Detect which cell encompasses the target text, then output its [x, y] center coordinate. 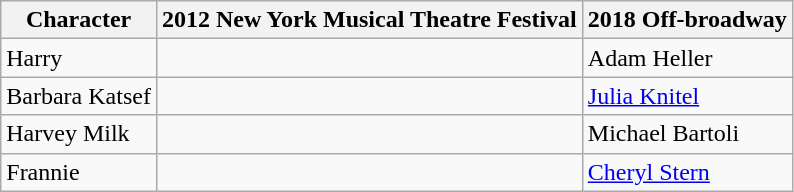
Cheryl Stern [687, 172]
Adam Heller [687, 58]
2012 New York Musical Theatre Festival [369, 20]
Character [79, 20]
Harry [79, 58]
Harvey Milk [79, 134]
Julia Knitel [687, 96]
Frannie [79, 172]
Barbara Katsef [79, 96]
Michael Bartoli [687, 134]
2018 Off-broadway [687, 20]
